From the cell containing the given text, extract its center point as (x, y) coordinate. 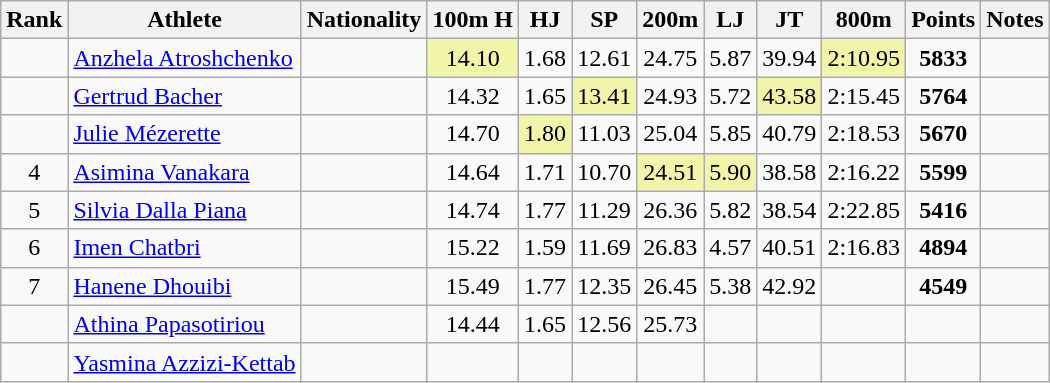
Anzhela Atroshchenko (184, 58)
10.70 (604, 172)
Julie Mézerette (184, 134)
2:10.95 (864, 58)
Rank (34, 20)
Nationality (364, 20)
5.87 (730, 58)
Yasmina Azzizi-Kettab (184, 362)
42.92 (790, 286)
25.73 (670, 324)
5.82 (730, 210)
7 (34, 286)
5.38 (730, 286)
15.22 (473, 248)
Athina Papasotiriou (184, 324)
11.29 (604, 210)
14.10 (473, 58)
38.54 (790, 210)
11.03 (604, 134)
25.04 (670, 134)
800m (864, 20)
26.83 (670, 248)
Asimina Vanakara (184, 172)
Imen Chatbri (184, 248)
12.56 (604, 324)
Athlete (184, 20)
12.35 (604, 286)
26.45 (670, 286)
14.32 (473, 96)
1.68 (546, 58)
2:18.53 (864, 134)
13.41 (604, 96)
5416 (944, 210)
5.90 (730, 172)
2:16.83 (864, 248)
12.61 (604, 58)
43.58 (790, 96)
HJ (546, 20)
1.80 (546, 134)
24.93 (670, 96)
15.49 (473, 286)
5 (34, 210)
1.59 (546, 248)
Hanene Dhouibi (184, 286)
JT (790, 20)
2:16.22 (864, 172)
5833 (944, 58)
200m (670, 20)
5.72 (730, 96)
5599 (944, 172)
2:22.85 (864, 210)
1.71 (546, 172)
39.94 (790, 58)
LJ (730, 20)
14.74 (473, 210)
Notes (1015, 20)
5764 (944, 96)
5670 (944, 134)
5.85 (730, 134)
SP (604, 20)
38.58 (790, 172)
4.57 (730, 248)
24.75 (670, 58)
4 (34, 172)
2:15.45 (864, 96)
Silvia Dalla Piana (184, 210)
4894 (944, 248)
11.69 (604, 248)
14.64 (473, 172)
6 (34, 248)
14.70 (473, 134)
40.79 (790, 134)
Points (944, 20)
26.36 (670, 210)
100m H (473, 20)
40.51 (790, 248)
4549 (944, 286)
24.51 (670, 172)
14.44 (473, 324)
Gertrud Bacher (184, 96)
